Output the (X, Y) coordinate of the center of the cell containing the given text.  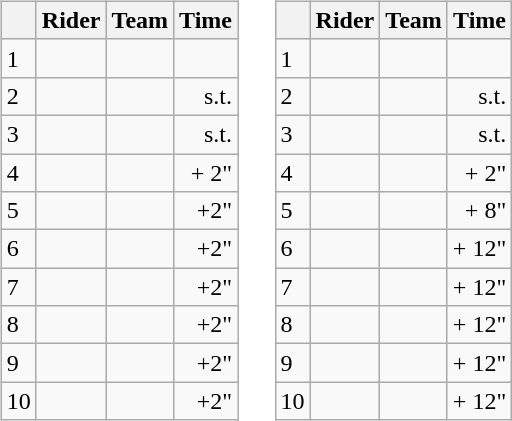
+ 8" (479, 211)
